Output the (x, y) coordinate of the center of the cell containing the given text.  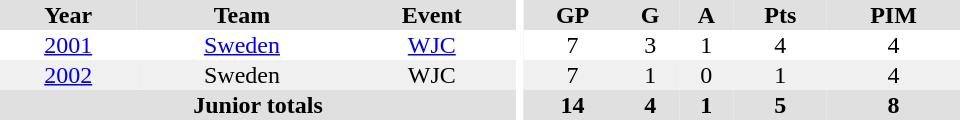
PIM (894, 15)
A (706, 15)
Event (432, 15)
0 (706, 75)
2002 (68, 75)
G (650, 15)
2001 (68, 45)
Junior totals (258, 105)
5 (781, 105)
14 (572, 105)
3 (650, 45)
8 (894, 105)
GP (572, 15)
Team (242, 15)
Pts (781, 15)
Year (68, 15)
